Return [x, y] of the center of cell containing provided text 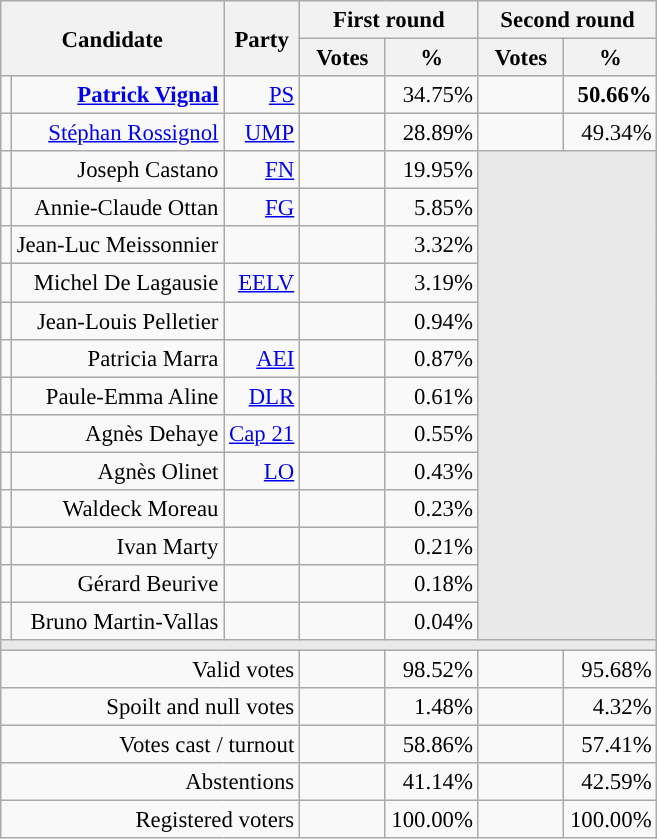
FN [262, 170]
Votes cast / turnout [150, 745]
3.19% [432, 283]
Abstentions [150, 782]
58.86% [432, 745]
34.75% [432, 95]
4.32% [610, 707]
Patricia Marra [117, 358]
1.48% [432, 707]
Agnès Dehaye [117, 433]
0.04% [432, 621]
95.68% [610, 670]
0.21% [432, 546]
0.87% [432, 358]
42.59% [610, 782]
AEI [262, 358]
UMP [262, 133]
41.14% [432, 782]
Ivan Marty [117, 546]
50.66% [610, 95]
LO [262, 471]
Patrick Vignal [117, 95]
FG [262, 208]
Stéphan Rossignol [117, 133]
Joseph Castano [117, 170]
0.61% [432, 396]
Registered voters [150, 820]
Bruno Martin-Vallas [117, 621]
0.55% [432, 433]
Agnès Olinet [117, 471]
EELV [262, 283]
3.32% [432, 245]
98.52% [432, 670]
49.34% [610, 133]
PS [262, 95]
Spoilt and null votes [150, 707]
Jean-Luc Meissonnier [117, 245]
Party [262, 38]
19.95% [432, 170]
Paule-Emma Aline [117, 396]
57.41% [610, 745]
Second round [568, 20]
0.18% [432, 584]
0.23% [432, 509]
Candidate [112, 38]
Cap 21 [262, 433]
Jean-Louis Pelletier [117, 321]
Michel De Lagausie [117, 283]
28.89% [432, 133]
5.85% [432, 208]
Gérard Beurive [117, 584]
Annie-Claude Ottan [117, 208]
0.94% [432, 321]
DLR [262, 396]
Waldeck Moreau [117, 509]
0.43% [432, 471]
Valid votes [150, 670]
First round [390, 20]
